Pinpoint the cell where the given text exists, returning its (X, Y) midpoint coordinate. 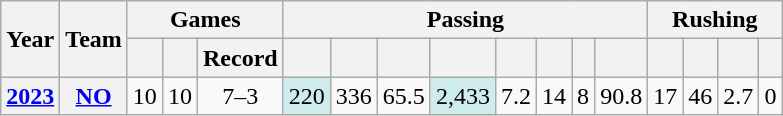
Record (240, 58)
65.5 (404, 96)
17 (666, 96)
Rushing (715, 20)
Team (94, 39)
7.2 (516, 96)
8 (584, 96)
220 (306, 96)
14 (554, 96)
2.7 (738, 96)
Games (205, 20)
Passing (465, 20)
2,433 (462, 96)
46 (700, 96)
336 (354, 96)
2023 (30, 96)
0 (770, 96)
Year (30, 39)
90.8 (622, 96)
7–3 (240, 96)
NO (94, 96)
